Extract the [x, y] coordinate from the center of the cell holding the provided text.  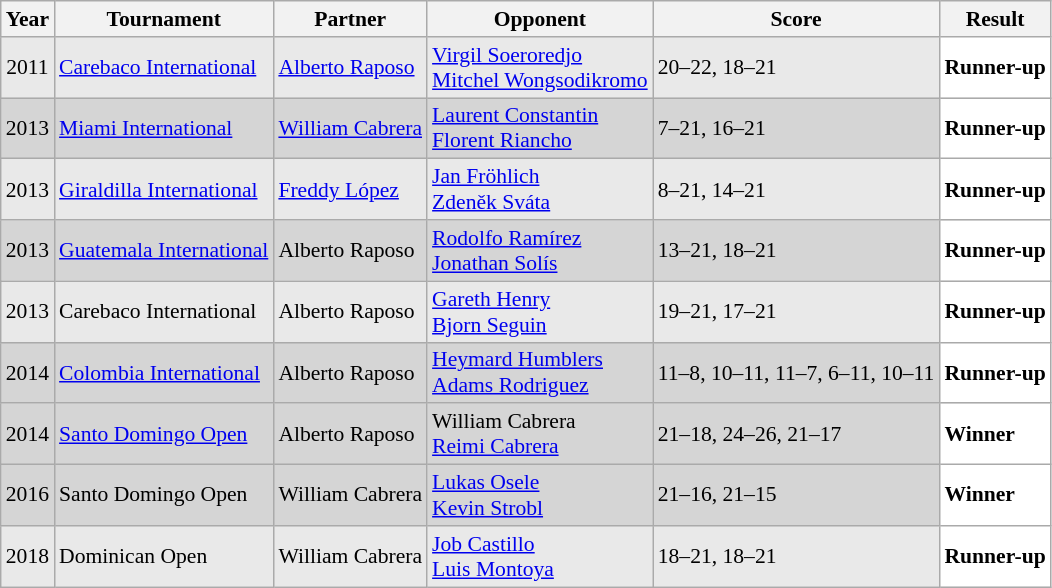
2011 [28, 68]
Opponent [540, 19]
2018 [28, 556]
18–21, 18–21 [796, 556]
Guatemala International [164, 250]
8–21, 14–21 [796, 190]
21–18, 24–26, 21–17 [796, 434]
William Cabrera Reimi Cabrera [540, 434]
Rodolfo Ramírez Jonathan Solís [540, 250]
Freddy López [350, 190]
Laurent Constantin Florent Riancho [540, 128]
Result [994, 19]
Tournament [164, 19]
Year [28, 19]
11–8, 10–11, 11–7, 6–11, 10–11 [796, 372]
Score [796, 19]
Lukas Osele Kevin Strobl [540, 496]
13–21, 18–21 [796, 250]
21–16, 21–15 [796, 496]
Colombia International [164, 372]
Job Castillo Luis Montoya [540, 556]
Dominican Open [164, 556]
Giraldilla International [164, 190]
Partner [350, 19]
7–21, 16–21 [796, 128]
Jan Fröhlich Zdeněk Sváta [540, 190]
20–22, 18–21 [796, 68]
19–21, 17–21 [796, 312]
2016 [28, 496]
Gareth Henry Bjorn Seguin [540, 312]
Heymard Humblers Adams Rodriguez [540, 372]
Miami International [164, 128]
Virgil Soeroredjo Mitchel Wongsodikromo [540, 68]
